From the cell containing the given text, extract its center point as [x, y] coordinate. 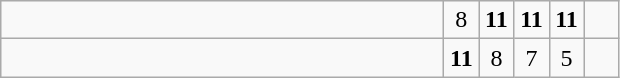
5 [566, 58]
7 [532, 58]
